Pinpoint the cell where the given text exists, returning its (x, y) midpoint coordinate. 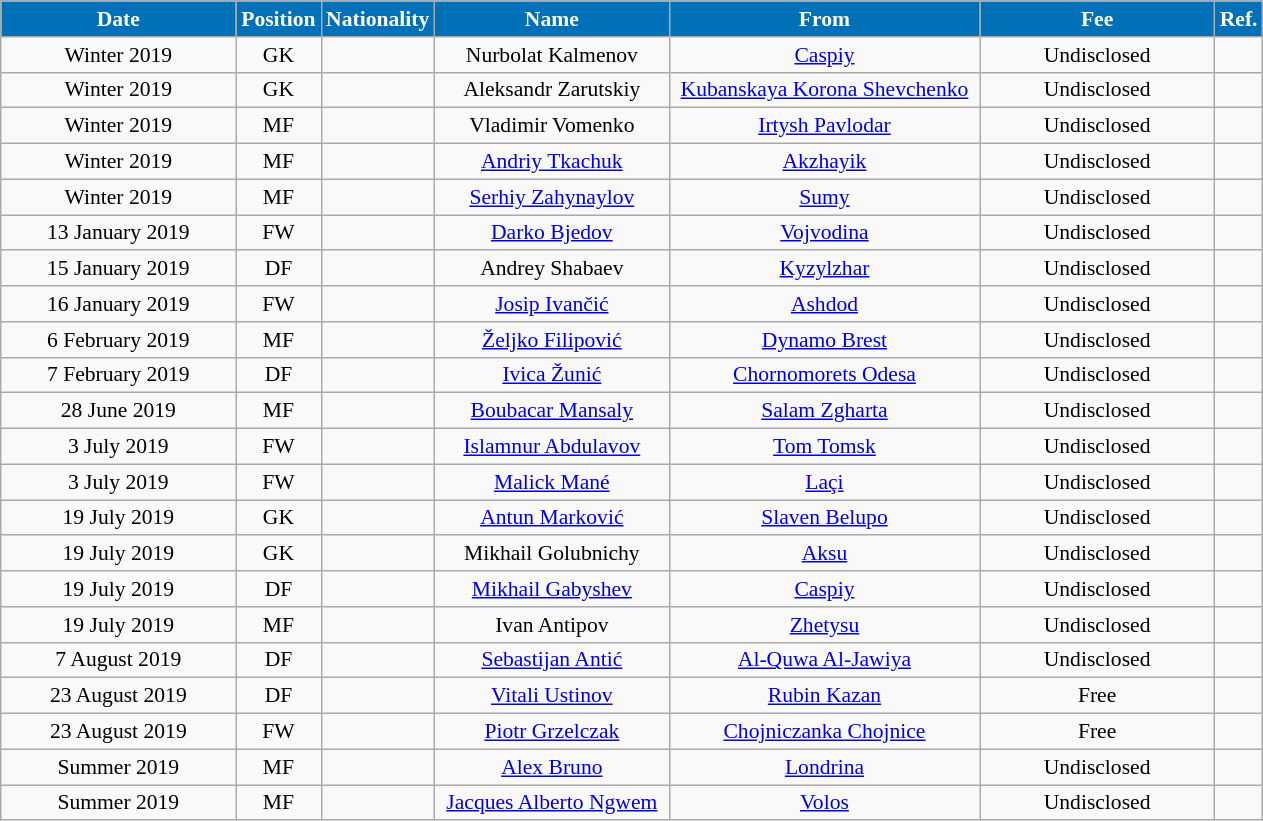
Mikhail Gabyshev (552, 589)
Mikhail Golubnichy (552, 554)
Al-Quwa Al-Jawiya (824, 660)
Volos (824, 803)
16 January 2019 (118, 304)
Zhetysu (824, 625)
Slaven Belupo (824, 518)
Josip Ivančić (552, 304)
From (824, 19)
Londrina (824, 767)
Ashdod (824, 304)
6 February 2019 (118, 340)
7 August 2019 (118, 660)
Nurbolat Kalmenov (552, 55)
15 January 2019 (118, 269)
7 February 2019 (118, 375)
Salam Zgharta (824, 411)
Islamnur Abdulavov (552, 447)
Nationality (378, 19)
Fee (1098, 19)
Piotr Grzelczak (552, 732)
Position (278, 19)
Vojvodina (824, 233)
Laçi (824, 482)
Ivan Antipov (552, 625)
Aksu (824, 554)
Ivica Žunić (552, 375)
Chornomorets Odesa (824, 375)
Aleksandr Zarutskiy (552, 90)
Boubacar Mansaly (552, 411)
Serhiy Zahynaylov (552, 197)
13 January 2019 (118, 233)
Name (552, 19)
Vladimir Vomenko (552, 126)
Chojniczanka Chojnice (824, 732)
Malick Mané (552, 482)
Andriy Tkachuk (552, 162)
Sebastijan Antić (552, 660)
Akzhayik (824, 162)
Vitali Ustinov (552, 696)
Date (118, 19)
Alex Bruno (552, 767)
Irtysh Pavlodar (824, 126)
Jacques Alberto Ngwem (552, 803)
Željko Filipović (552, 340)
Andrey Shabaev (552, 269)
Sumy (824, 197)
Dynamo Brest (824, 340)
Tom Tomsk (824, 447)
Antun Marković (552, 518)
Ref. (1239, 19)
Darko Bjedov (552, 233)
28 June 2019 (118, 411)
Kubanskaya Korona Shevchenko (824, 90)
Kyzylzhar (824, 269)
Rubin Kazan (824, 696)
